For the text-containing cell, return its midpoint in (x, y) coordinate format. 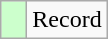
Record (67, 20)
